Extract the (x, y) coordinate from the center of the cell holding the provided text.  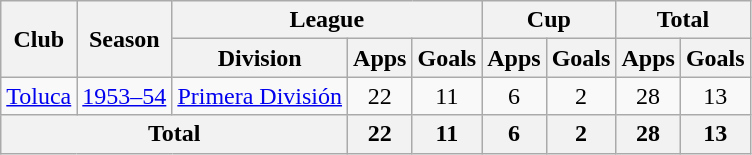
Primera División (260, 96)
Season (124, 39)
1953–54 (124, 96)
Club (39, 39)
League (327, 20)
Division (260, 58)
Toluca (39, 96)
Cup (549, 20)
